From the cell containing the given text, extract its center point as (x, y) coordinate. 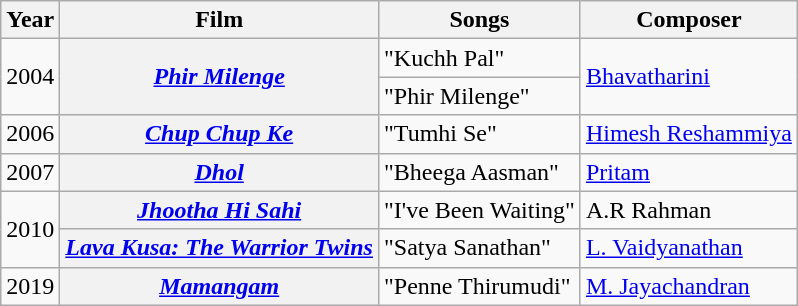
"Satya Sanathan" (479, 248)
"Tumhi Se" (479, 134)
Film (220, 20)
Pritam (688, 172)
Mamangam (220, 286)
Jhootha Hi Sahi (220, 210)
"Penne Thirumudi" (479, 286)
2019 (30, 286)
Bhavatharini (688, 77)
2007 (30, 172)
Lava Kusa: The Warrior Twins (220, 248)
Year (30, 20)
"I've Been Waiting" (479, 210)
"Phir Milenge" (479, 96)
"Bheega Aasman" (479, 172)
2006 (30, 134)
M. Jayachandran (688, 286)
"Kuchh Pal" (479, 58)
Himesh Reshammiya (688, 134)
Songs (479, 20)
2004 (30, 77)
Composer (688, 20)
Chup Chup Ke (220, 134)
2010 (30, 229)
A.R Rahman (688, 210)
Dhol (220, 172)
L. Vaidyanathan (688, 248)
Phir Milenge (220, 77)
